Capture the cell that displays the provided text and extract its [x, y] central coordinate. 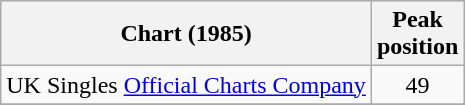
UK Singles Official Charts Company [186, 85]
Peakposition [417, 34]
49 [417, 85]
Chart (1985) [186, 34]
